Locate the cell with the specified text and output its [x, y] center coordinate. 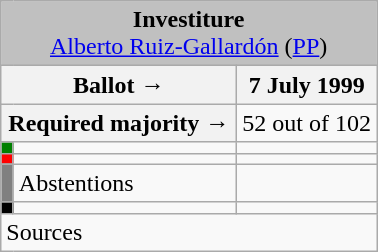
Abstentions [125, 183]
InvestitureAlberto Ruiz-Gallardón (PP) [189, 34]
Required majority → [119, 123]
Ballot → [119, 85]
7 July 1999 [307, 85]
Sources [189, 232]
52 out of 102 [307, 123]
